Detect which cell encompasses the target text, then output its (X, Y) center coordinate. 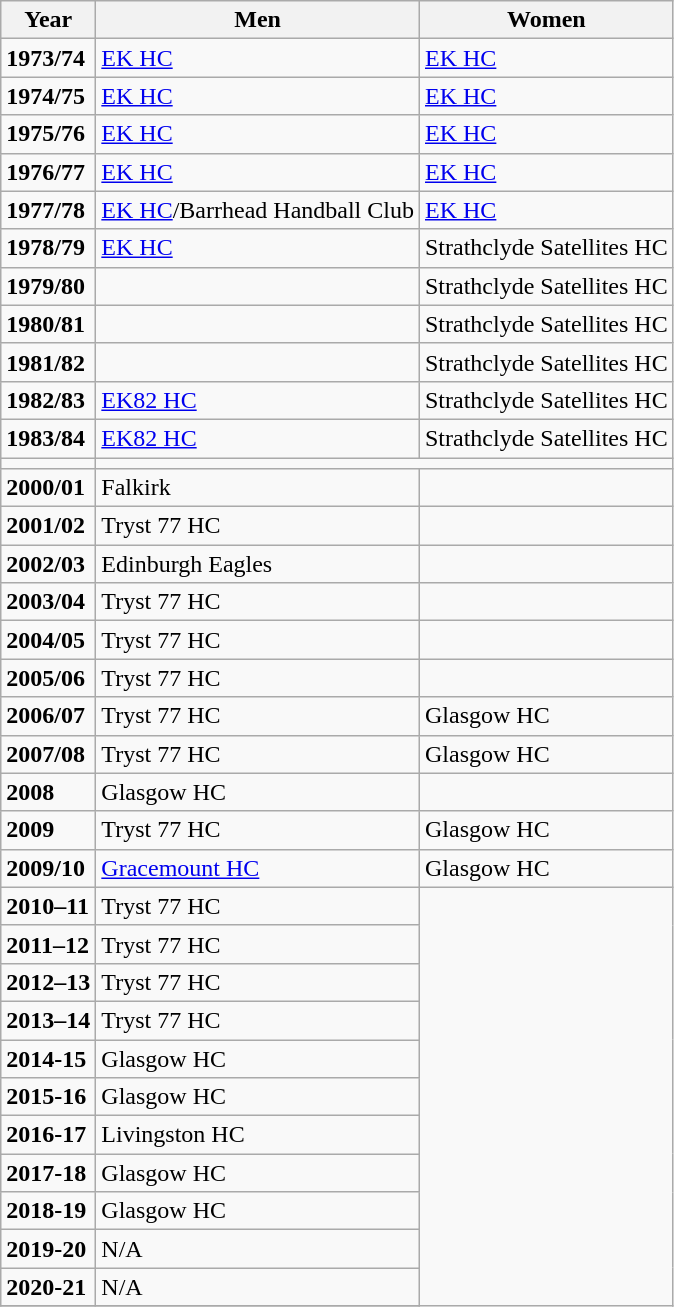
2010–11 (48, 906)
2013–14 (48, 1020)
2020-21 (48, 1287)
2001/02 (48, 526)
2002/03 (48, 564)
2018-19 (48, 1211)
2004/05 (48, 640)
2016-17 (48, 1135)
Year (48, 20)
Gracemount HC (258, 868)
2012–13 (48, 982)
2015-16 (48, 1097)
Men (258, 20)
2003/04 (48, 602)
1981/82 (48, 362)
2000/01 (48, 488)
2011–12 (48, 944)
1979/80 (48, 286)
1980/81 (48, 324)
1976/77 (48, 172)
2007/08 (48, 754)
2005/06 (48, 678)
1983/84 (48, 438)
1973/74 (48, 58)
2019-20 (48, 1249)
EK HC/Barrhead Handball Club (258, 210)
Livingston HC (258, 1135)
Edinburgh Eagles (258, 564)
2017-18 (48, 1173)
1977/78 (48, 210)
2006/07 (48, 716)
Women (546, 20)
1982/83 (48, 400)
1978/79 (48, 248)
2014-15 (48, 1059)
1975/76 (48, 134)
2008 (48, 792)
1974/75 (48, 96)
2009 (48, 830)
2009/10 (48, 868)
Falkirk (258, 488)
